Scan for the cell matching the given text and deliver its (X, Y) coordinate at center. 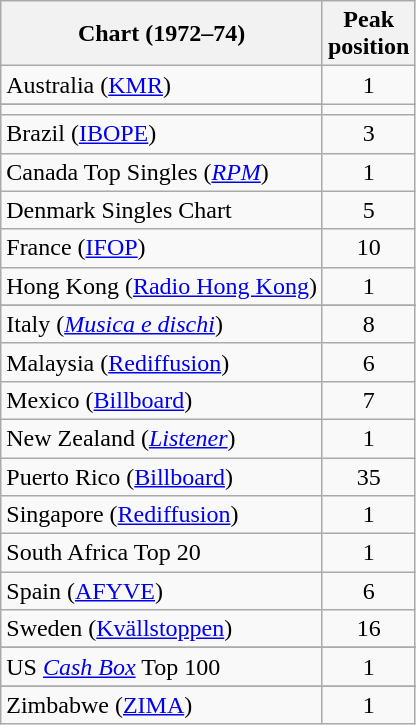
France (IFOP) (162, 248)
Australia (KMR) (162, 85)
Peak position (368, 34)
Puerto Rico (Billboard) (162, 477)
Mexico (Billboard) (162, 400)
Canada Top Singles (RPM) (162, 172)
Italy (Musica e dischi) (162, 324)
US Cash Box Top 100 (162, 667)
7 (368, 400)
3 (368, 134)
5 (368, 210)
Hong Kong (Radio Hong Kong) (162, 286)
Chart (1972–74) (162, 34)
10 (368, 248)
Denmark Singles Chart (162, 210)
Singapore (Rediffusion) (162, 515)
35 (368, 477)
Zimbabwe (ZIMA) (162, 705)
Malaysia (Rediffusion) (162, 362)
Sweden (Kvällstoppen) (162, 629)
New Zealand (Listener) (162, 438)
Spain (AFYVE) (162, 591)
16 (368, 629)
South Africa Top 20 (162, 553)
8 (368, 324)
Brazil (IBOPE) (162, 134)
